Scan for the cell matching the given text and deliver its (X, Y) coordinate at center. 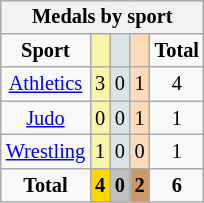
Medals by sport (102, 17)
Judo (46, 118)
Sport (46, 51)
Wrestling (46, 152)
2 (140, 185)
Athletics (46, 84)
6 (177, 185)
3 (100, 84)
